Provide the (x, y) coordinate of the cell's center where the given text is located.  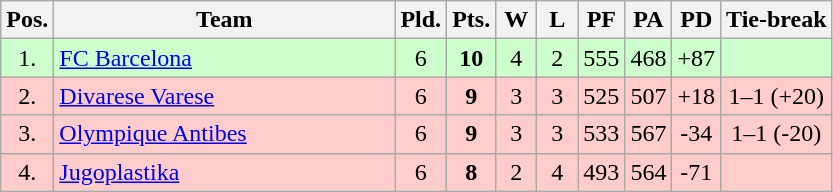
+18 (696, 96)
PA (648, 20)
564 (648, 172)
W (516, 20)
PD (696, 20)
-71 (696, 172)
Olympique Antibes (224, 134)
2. (28, 96)
Pld. (421, 20)
3. (28, 134)
567 (648, 134)
Team (224, 20)
493 (602, 172)
Tie-break (777, 20)
Jugoplastika (224, 172)
1. (28, 58)
468 (648, 58)
507 (648, 96)
-34 (696, 134)
L (558, 20)
PF (602, 20)
Pos. (28, 20)
10 (472, 58)
Pts. (472, 20)
1–1 (+20) (777, 96)
8 (472, 172)
555 (602, 58)
FC Barcelona (224, 58)
+87 (696, 58)
Divarese Varese (224, 96)
525 (602, 96)
533 (602, 134)
4. (28, 172)
1–1 (-20) (777, 134)
